Search for the cell housing the specified text and yield its [x, y] center coordinate. 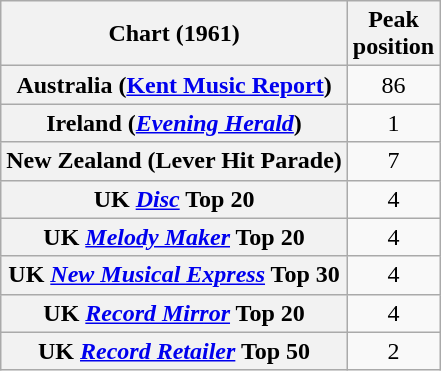
Chart (1961) [174, 34]
UK Record Retailer Top 50 [174, 351]
1 [393, 123]
86 [393, 85]
New Zealand (Lever Hit Parade) [174, 161]
Australia (Kent Music Report) [174, 85]
UK Disc Top 20 [174, 199]
UK Record Mirror Top 20 [174, 313]
UK Melody Maker Top 20 [174, 237]
2 [393, 351]
7 [393, 161]
Ireland (Evening Herald) [174, 123]
UK New Musical Express Top 30 [174, 275]
Peakposition [393, 34]
